Provide the [X, Y] coordinate of the cell's center where the given text is located.  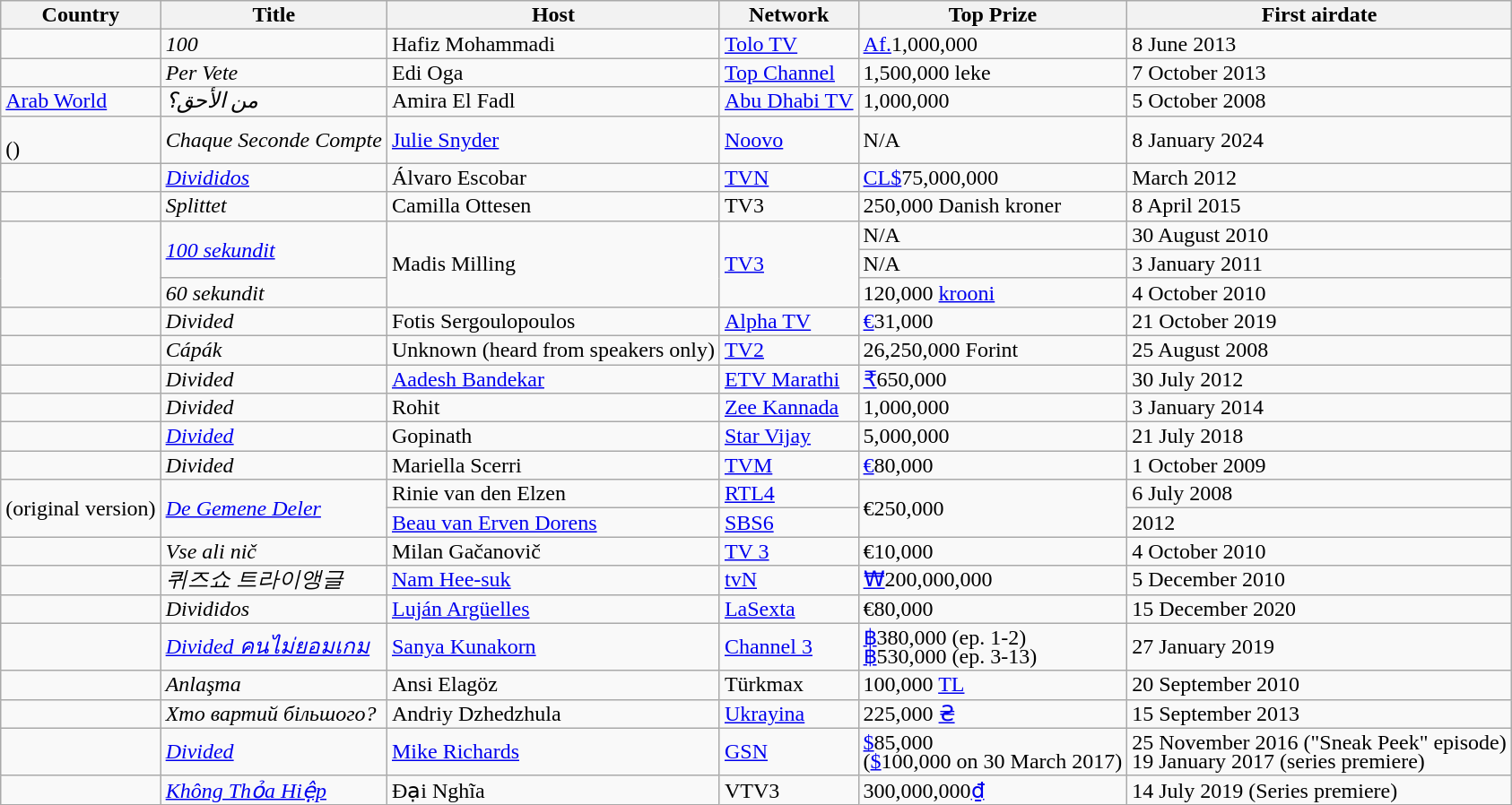
De Gemene Deler [274, 508]
1,500,000 leke [993, 73]
2012 [1320, 523]
Network [789, 15]
Хто вартий більшого? [274, 714]
Channel 3 [789, 647]
Abu Dhabi TV [789, 101]
5 October 2008 [1320, 101]
Luján Argüelles [552, 609]
VTV3 [789, 790]
Beau van Erven Dorens [552, 523]
Julie Snyder [552, 140]
Country [81, 15]
25 November 2016 ("Sneak Peek" episode)19 January 2017 (series premiere) [1320, 751]
First airdate [1320, 15]
21 October 2019 [1320, 321]
25 August 2008 [1320, 350]
8 April 2015 [1320, 206]
Milan Gačanovič [552, 551]
€31,000 [993, 321]
Hafiz Mohammadi [552, 44]
Aadesh Bandekar [552, 378]
LaSexta [789, 609]
3 January 2014 [1320, 408]
27 January 2019 [1320, 647]
21 July 2018 [1320, 437]
Per Vete [274, 73]
₹650,000 [993, 378]
Mariella Scerri [552, 465]
Gopinath [552, 437]
TV 3 [789, 551]
ETV Marathi [789, 378]
(original version) [81, 508]
250,000 Danish kroner [993, 206]
Không Thỏa Hiệp [274, 790]
Fotis Sergoulopoulos [552, 321]
14 July 2019 (Series premiere) [1320, 790]
Andriy Dzhedzhula [552, 714]
฿380,000 (ep. 1-2)฿530,000 (ep. 3-13) [993, 647]
8 June 2013 [1320, 44]
Splittet [274, 206]
Divided คนไม่ยอมเกม [274, 647]
Rinie van den Elzen [552, 494]
CL$75,000,000 [993, 177]
Madis Milling [552, 264]
Chaque Seconde Compte [274, 140]
Unknown (heard from speakers only) [552, 350]
Rohit [552, 408]
Türkmax [789, 685]
tvN [789, 580]
100,000 TL [993, 685]
퀴즈쇼 트라이앵글 [274, 580]
5,000,000 [993, 437]
30 July 2012 [1320, 378]
Star Vijay [789, 437]
3 January 2011 [1320, 264]
SBS6 [789, 523]
Álvaro Escobar [552, 177]
TVN [789, 177]
Title [274, 15]
1 October 2009 [1320, 465]
30 August 2010 [1320, 235]
Camilla Ottesen [552, 206]
20 September 2010 [1320, 685]
Cápák [274, 350]
Mike Richards [552, 751]
120,000 krooni [993, 292]
15 September 2013 [1320, 714]
225,000 ₴ [993, 714]
Edi Oga [552, 73]
$85,000($100,000 on 30 March 2017) [993, 751]
March 2012 [1320, 177]
26,250,000 Forint [993, 350]
Top Prize [993, 15]
() [81, 140]
Top Channel [789, 73]
RTL4 [789, 494]
6 July 2008 [1320, 494]
Host [552, 15]
Nam Hee-suk [552, 580]
Vse ali nič [274, 551]
100 [274, 44]
Đại Nghĩa [552, 790]
8 January 2024 [1320, 140]
TV2 [789, 350]
Alpha TV [789, 321]
Af.1,000,000 [993, 44]
€10,000 [993, 551]
TVM [789, 465]
من الأحق؟ [274, 101]
Ukrayina [789, 714]
300,000,000₫ [993, 790]
5 December 2010 [1320, 580]
Amira El Fadl [552, 101]
Anlaşma [274, 685]
Ansi Elagöz [552, 685]
Zee Kannada [789, 408]
100 sekundit [274, 249]
15 December 2020 [1320, 609]
60 sekundit [274, 292]
7 October 2013 [1320, 73]
Arab World [81, 101]
Tolo TV [789, 44]
Sanya Kunakorn [552, 647]
GSN [789, 751]
€250,000 [993, 508]
₩200,000,000 [993, 580]
Noovo [789, 140]
